Determine the (x, y) coordinate at the center of the cell enclosing the given text.  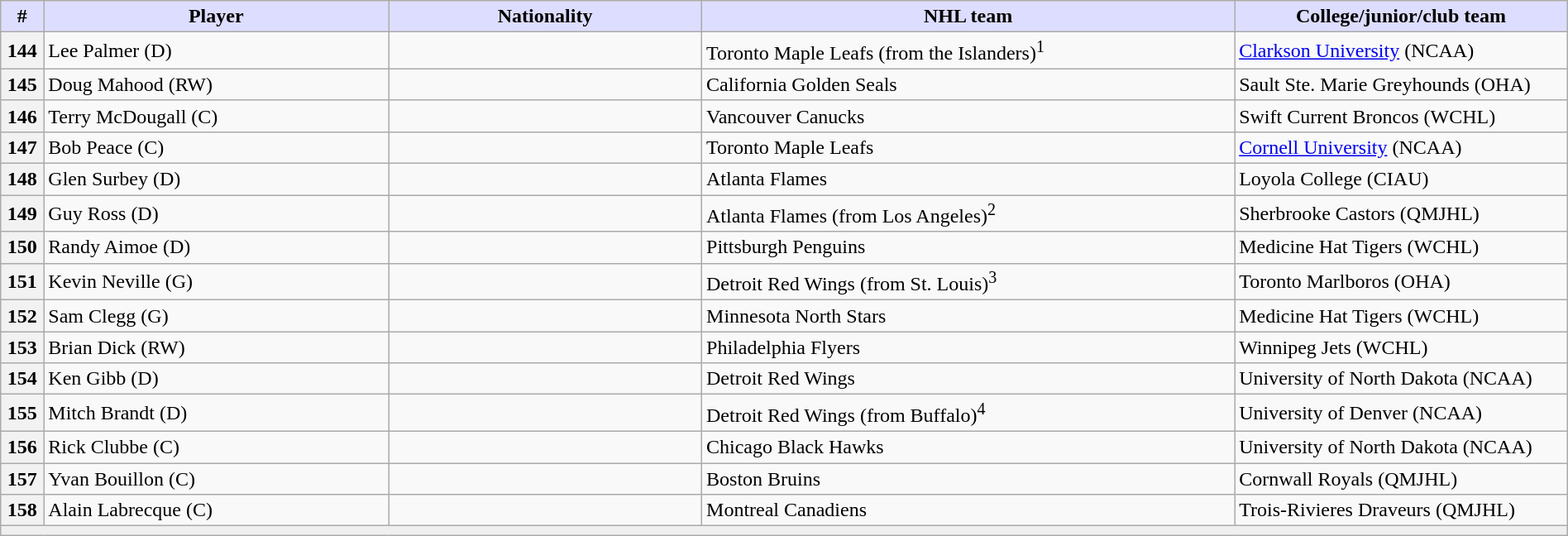
Terry McDougall (C) (217, 116)
Sault Ste. Marie Greyhounds (OHA) (1401, 84)
Cornwall Royals (QMJHL) (1401, 479)
Mitch Brandt (D) (217, 414)
Clarkson University (NCAA) (1401, 51)
145 (22, 84)
NHL team (968, 17)
Swift Current Broncos (WCHL) (1401, 116)
Detroit Red Wings (from Buffalo)4 (968, 414)
Minnesota North Stars (968, 316)
Glen Surbey (D) (217, 179)
Bob Peace (C) (217, 147)
Chicago Black Hawks (968, 447)
Toronto Maple Leafs (from the Islanders)1 (968, 51)
Nationality (546, 17)
154 (22, 379)
Boston Bruins (968, 479)
Detroit Red Wings (968, 379)
California Golden Seals (968, 84)
Pittsburgh Penguins (968, 247)
155 (22, 414)
Atlanta Flames (from Los Angeles)2 (968, 213)
153 (22, 347)
Kevin Neville (G) (217, 281)
Detroit Red Wings (from St. Louis)3 (968, 281)
152 (22, 316)
157 (22, 479)
# (22, 17)
144 (22, 51)
151 (22, 281)
150 (22, 247)
Alain Labrecque (C) (217, 510)
Randy Aimoe (D) (217, 247)
Rick Clubbe (C) (217, 447)
Guy Ross (D) (217, 213)
Sherbrooke Castors (QMJHL) (1401, 213)
Montreal Canadiens (968, 510)
Trois-Rivieres Draveurs (QMJHL) (1401, 510)
146 (22, 116)
Winnipeg Jets (WCHL) (1401, 347)
149 (22, 213)
College/junior/club team (1401, 17)
Lee Palmer (D) (217, 51)
Ken Gibb (D) (217, 379)
Yvan Bouillon (C) (217, 479)
Player (217, 17)
Sam Clegg (G) (217, 316)
Philadelphia Flyers (968, 347)
Vancouver Canucks (968, 116)
158 (22, 510)
Cornell University (NCAA) (1401, 147)
Toronto Maple Leafs (968, 147)
Brian Dick (RW) (217, 347)
148 (22, 179)
University of Denver (NCAA) (1401, 414)
Loyola College (CIAU) (1401, 179)
Doug Mahood (RW) (217, 84)
Atlanta Flames (968, 179)
Toronto Marlboros (OHA) (1401, 281)
147 (22, 147)
156 (22, 447)
